For the text-containing cell, return its midpoint in [X, Y] coordinate format. 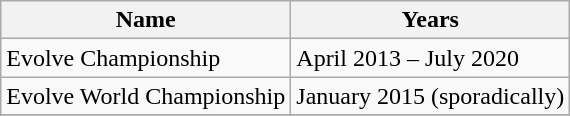
April 2013 – July 2020 [430, 58]
Evolve World Championship [146, 96]
Years [430, 20]
Name [146, 20]
Evolve Championship [146, 58]
January 2015 (sporadically) [430, 96]
